Determine the (X, Y) coordinate at the center of the cell enclosing the given text.  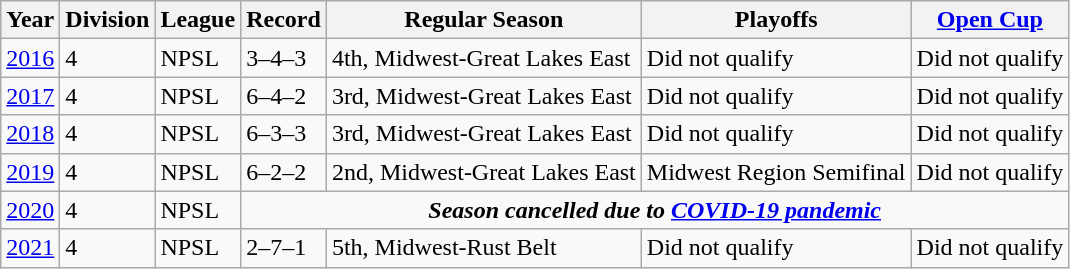
Season cancelled due to COVID-19 pandemic (655, 210)
2–7–1 (284, 248)
Division (108, 20)
3–4–3 (284, 58)
Open Cup (990, 20)
2018 (30, 134)
2017 (30, 96)
2016 (30, 58)
4th, Midwest-Great Lakes East (484, 58)
Year (30, 20)
2019 (30, 172)
2nd, Midwest-Great Lakes East (484, 172)
Regular Season (484, 20)
League (198, 20)
6–3–3 (284, 134)
Playoffs (776, 20)
5th, Midwest-Rust Belt (484, 248)
2020 (30, 210)
6–4–2 (284, 96)
Midwest Region Semifinal (776, 172)
6–2–2 (284, 172)
2021 (30, 248)
Record (284, 20)
